Return [x, y] of the center of cell containing provided text 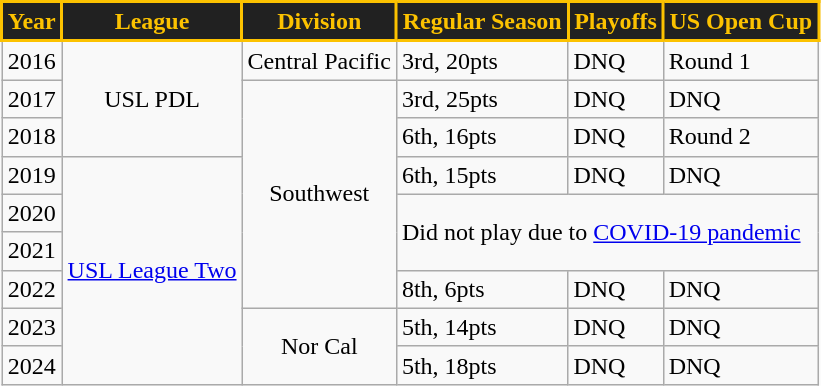
Round 1 [740, 60]
Central Pacific [319, 60]
5th, 14pts [482, 327]
6th, 15pts [482, 175]
Round 2 [740, 137]
3rd, 20pts [482, 60]
8th, 6pts [482, 289]
3rd, 25pts [482, 99]
League [152, 22]
Southwest [319, 194]
2016 [32, 60]
2019 [32, 175]
2024 [32, 365]
Regular Season [482, 22]
2018 [32, 137]
Year [32, 22]
6th, 16pts [482, 137]
2020 [32, 213]
USL League Two [152, 270]
Division [319, 22]
Nor Cal [319, 346]
2022 [32, 289]
Did not play due to COVID-19 pandemic [607, 232]
5th, 18pts [482, 365]
USL PDL [152, 98]
US Open Cup [740, 22]
2017 [32, 99]
2023 [32, 327]
Playoffs [616, 22]
2021 [32, 251]
